Find where the given text appears and provide that cell's center as [x, y] coordinate. 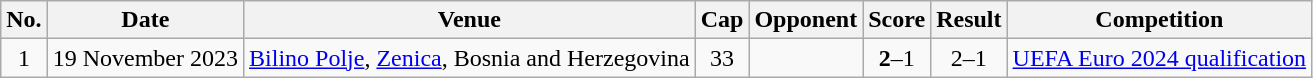
1 [24, 58]
Cap [722, 20]
33 [722, 58]
Bilino Polje, Zenica, Bosnia and Herzegovina [470, 58]
Competition [1160, 20]
Result [969, 20]
Score [897, 20]
Date [145, 20]
19 November 2023 [145, 58]
Opponent [806, 20]
UEFA Euro 2024 qualification [1160, 58]
No. [24, 20]
Venue [470, 20]
